Capture the cell that displays the provided text and extract its (X, Y) central coordinate. 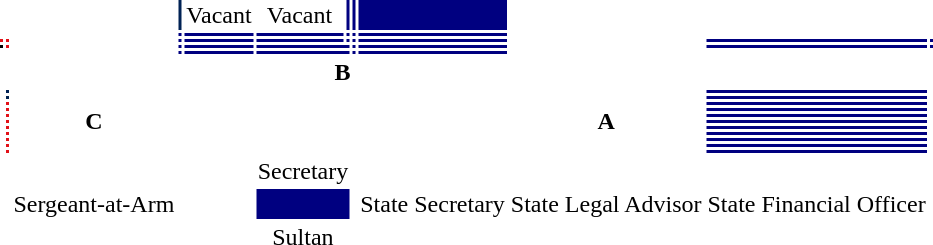
State Financial Officer (816, 204)
A (606, 122)
Secretary (303, 171)
State Legal Advisor (606, 204)
State Secretary (433, 204)
C (94, 122)
B (343, 72)
Sergeant-at-Arm (94, 204)
